Scan for the cell matching the given text and deliver its [x, y] coordinate at center. 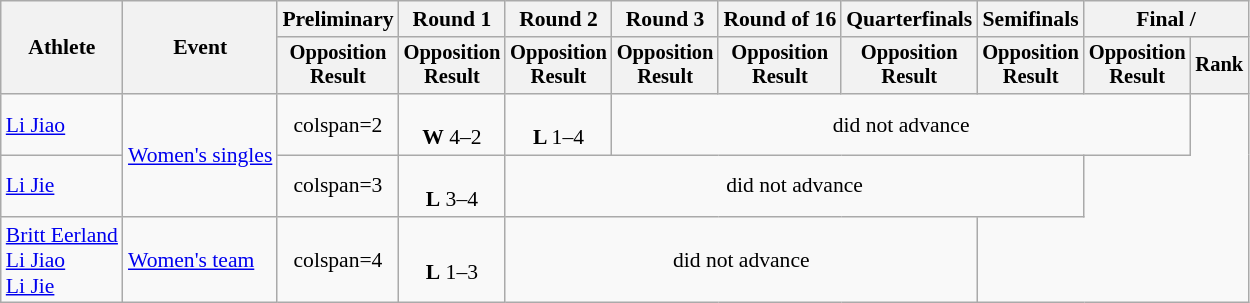
Rank [1219, 66]
colspan=3 [338, 186]
Athlete [62, 48]
W 4–2 [452, 124]
Round 1 [452, 19]
Preliminary [338, 19]
Quarterfinals [909, 19]
Round of 16 [780, 19]
Final / [1166, 19]
Round 2 [558, 19]
colspan=2 [338, 124]
L 1–4 [558, 124]
Li Jie [62, 186]
Round 3 [666, 19]
Women's singles [200, 155]
L 3–4 [452, 186]
Event [200, 48]
Li Jiao [62, 124]
Semifinals [1030, 19]
